Provide the (x, y) coordinate of the cell's center where the given text is located.  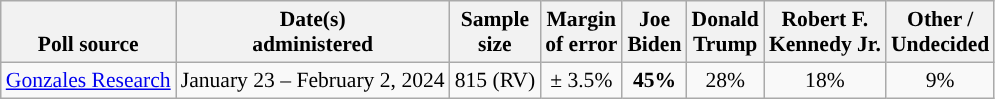
Gonzales Research (88, 80)
Date(s)administered (313, 32)
Poll source (88, 32)
± 3.5% (581, 80)
January 23 – February 2, 2024 (313, 80)
Marginof error (581, 32)
JoeBiden (654, 32)
Robert F.Kennedy Jr. (825, 32)
18% (825, 80)
45% (654, 80)
28% (726, 80)
DonaldTrump (726, 32)
Samplesize (496, 32)
Other /Undecided (940, 32)
815 (RV) (496, 80)
9% (940, 80)
